Output the (x, y) coordinate of the center of the cell containing the given text.  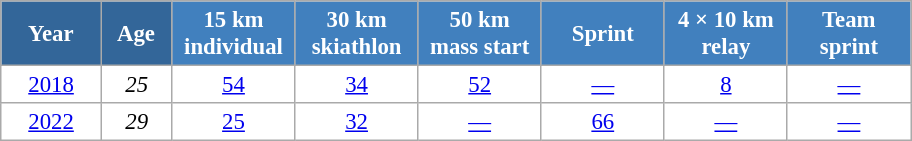
29 (136, 122)
Year (52, 34)
52 (480, 85)
30 km skiathlon (356, 34)
Age (136, 34)
50 km mass start (480, 34)
2018 (52, 85)
34 (356, 85)
54 (234, 85)
15 km individual (234, 34)
8 (726, 85)
32 (356, 122)
Team sprint (848, 34)
Sprint (602, 34)
2022 (52, 122)
4 × 10 km relay (726, 34)
66 (602, 122)
